Detect which cell encompasses the target text, then output its (X, Y) center coordinate. 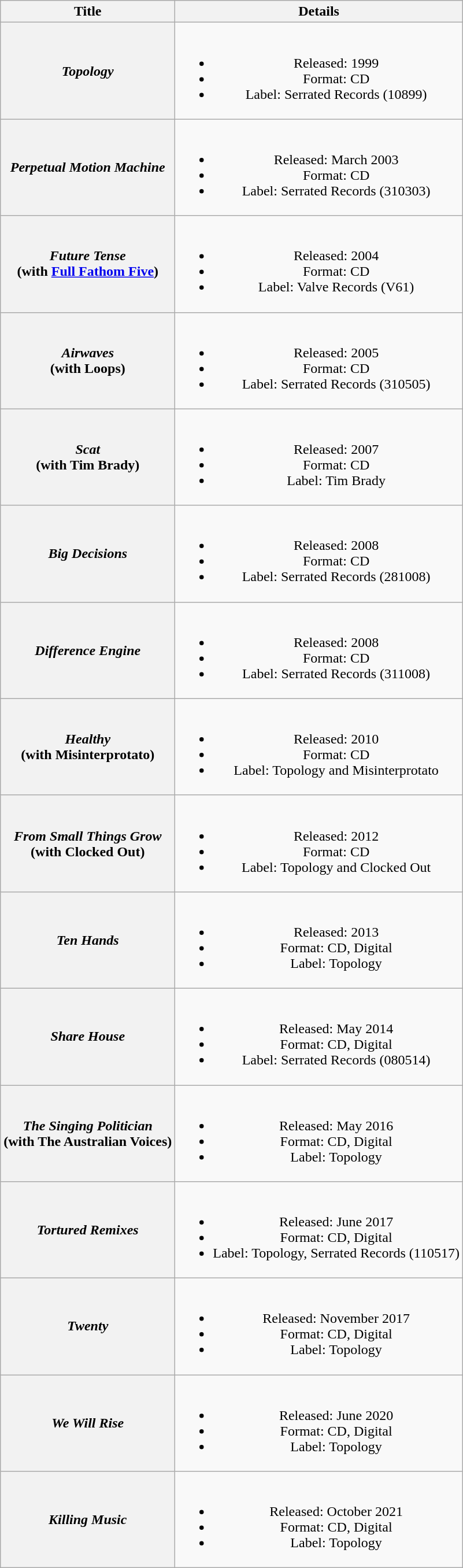
Released: March 2003Format: CDLabel: Serrated Records (310303) (319, 168)
Details (319, 12)
Big Decisions (88, 554)
Released: 2005Format: CDLabel: Serrated Records (310505) (319, 361)
Released: November 2017Format: CD, DigitalLabel: Topology (319, 1326)
Difference Engine (88, 650)
Title (88, 12)
Released: 2008Format: CDLabel: Serrated Records (281008) (319, 554)
From Small Things Grow (with Clocked Out) (88, 843)
Released: June 2017Format: CD, DigitalLabel: Topology, Serrated Records (110517) (319, 1230)
Tortured Remixes (88, 1230)
Released: 2010Format: CDLabel: Topology and Misinterprotato (319, 747)
We Will Rise (88, 1423)
Twenty (88, 1326)
Healthy (with Misinterprotato) (88, 747)
Released: May 2014Format: CD, DigitalLabel: Serrated Records (080514) (319, 1036)
Released: May 2016Format: CD, DigitalLabel: Topology (319, 1133)
Released: June 2020Format: CD, DigitalLabel: Topology (319, 1423)
The Singing Politician (with The Australian Voices) (88, 1133)
Scat (with Tim Brady) (88, 457)
Airwaves (with Loops) (88, 361)
Killing Music (88, 1519)
Released: 2013Format: CD, DigitalLabel: Topology (319, 940)
Released: 2007Format: CDLabel: Tim Brady (319, 457)
Released: 2012Format: CDLabel: Topology and Clocked Out (319, 843)
Topology (88, 71)
Ten Hands (88, 940)
Released: 2008Format: CDLabel: Serrated Records (311008) (319, 650)
Released: October 2021Format: CD, DigitalLabel: Topology (319, 1519)
Released: 2004Format: CDLabel: Valve Records (V61) (319, 264)
Future Tense (with Full Fathom Five) (88, 264)
Released: 1999Format: CDLabel: Serrated Records (10899) (319, 71)
Perpetual Motion Machine (88, 168)
Share House (88, 1036)
